For the text-containing cell, return its midpoint in [x, y] coordinate format. 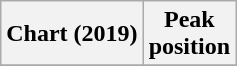
Chart (2019) [72, 34]
Peakposition [189, 34]
